Search for the cell housing the specified text and yield its [x, y] center coordinate. 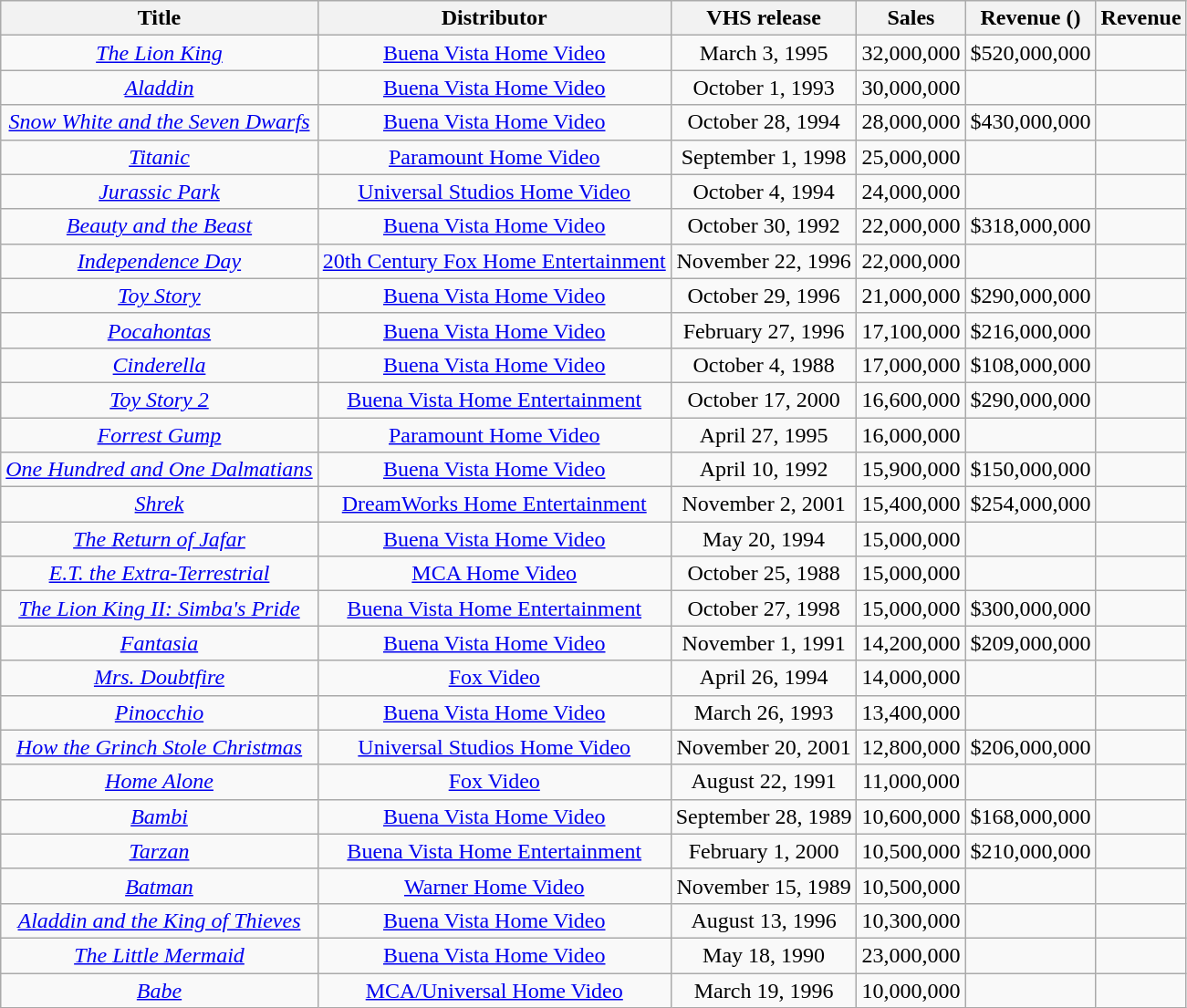
November 15, 1989 [764, 886]
$318,000,000 [1031, 226]
$216,000,000 [1031, 330]
Aladdin and the King of Thieves [159, 920]
23,000,000 [911, 955]
Mrs. Doubtfire [159, 678]
Independence Day [159, 261]
Cinderella [159, 365]
12,800,000 [911, 747]
September 1, 1998 [764, 157]
17,100,000 [911, 330]
Snow White and the Seven Dwarfs [159, 122]
Forrest Gump [159, 435]
Home Alone [159, 782]
14,000,000 [911, 678]
24,000,000 [911, 192]
25,000,000 [911, 157]
October 27, 1998 [764, 608]
Revenue [1140, 18]
November 22, 1996 [764, 261]
March 26, 1993 [764, 712]
October 17, 2000 [764, 400]
$254,000,000 [1031, 504]
November 20, 2001 [764, 747]
October 30, 1992 [764, 226]
August 22, 1991 [764, 782]
November 1, 1991 [764, 643]
May 20, 1994 [764, 539]
March 3, 1995 [764, 53]
$430,000,000 [1031, 122]
Titanic [159, 157]
September 28, 1989 [764, 816]
$520,000,000 [1031, 53]
Pinocchio [159, 712]
Warner Home Video [495, 886]
Tarzan [159, 851]
February 27, 1996 [764, 330]
Beauty and the Beast [159, 226]
October 4, 1994 [764, 192]
Jurassic Park [159, 192]
Batman [159, 886]
Sales [911, 18]
October 29, 1996 [764, 296]
10,000,000 [911, 990]
$168,000,000 [1031, 816]
MCA/Universal Home Video [495, 990]
November 2, 2001 [764, 504]
16,000,000 [911, 435]
April 10, 1992 [764, 470]
Title [159, 18]
April 27, 1995 [764, 435]
21,000,000 [911, 296]
MCA Home Video [495, 574]
The Lion King II: Simba's Pride [159, 608]
11,000,000 [911, 782]
14,200,000 [911, 643]
October 25, 1988 [764, 574]
16,600,000 [911, 400]
Shrek [159, 504]
February 1, 2000 [764, 851]
10,600,000 [911, 816]
15,900,000 [911, 470]
32,000,000 [911, 53]
Aladdin [159, 88]
$150,000,000 [1031, 470]
Toy Story 2 [159, 400]
VHS release [764, 18]
$210,000,000 [1031, 851]
28,000,000 [911, 122]
17,000,000 [911, 365]
DreamWorks Home Entertainment [495, 504]
Pocahontas [159, 330]
13,400,000 [911, 712]
October 28, 1994 [764, 122]
The Little Mermaid [159, 955]
May 18, 1990 [764, 955]
March 19, 1996 [764, 990]
Babe [159, 990]
The Lion King [159, 53]
$206,000,000 [1031, 747]
April 26, 1994 [764, 678]
Revenue () [1031, 18]
30,000,000 [911, 88]
Fantasia [159, 643]
$300,000,000 [1031, 608]
15,400,000 [911, 504]
October 4, 1988 [764, 365]
How the Grinch Stole Christmas [159, 747]
$209,000,000 [1031, 643]
10,300,000 [911, 920]
One Hundred and One Dalmatians [159, 470]
E.T. the Extra-Terrestrial [159, 574]
Toy Story [159, 296]
Distributor [495, 18]
The Return of Jafar [159, 539]
October 1, 1993 [764, 88]
20th Century Fox Home Entertainment [495, 261]
$108,000,000 [1031, 365]
August 13, 1996 [764, 920]
Bambi [159, 816]
